For the text-containing cell, return its midpoint in (X, Y) coordinate format. 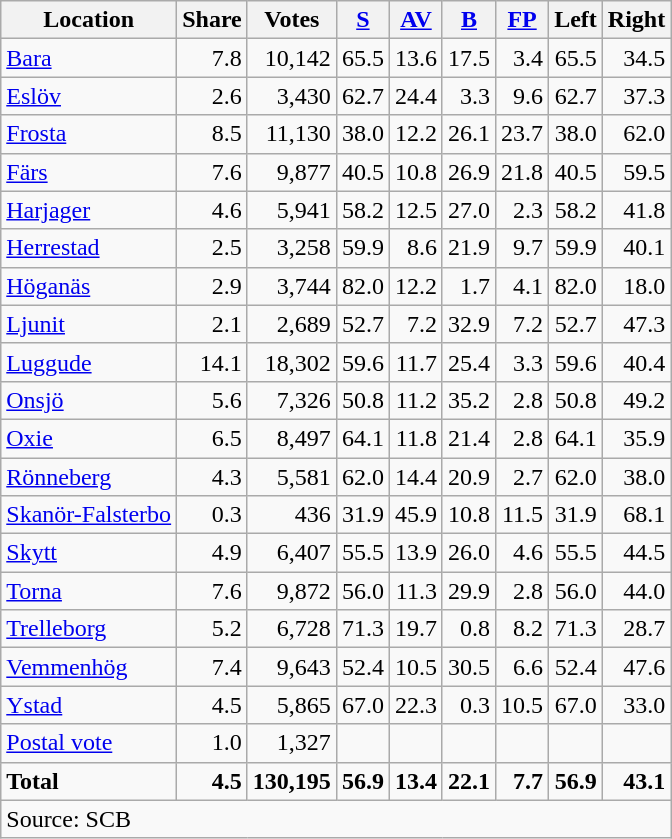
12.5 (416, 210)
20.9 (468, 477)
44.5 (636, 553)
4.3 (212, 477)
18,302 (292, 362)
21.4 (468, 438)
Ystad (89, 705)
11.8 (416, 438)
2.3 (522, 210)
9,643 (292, 667)
9.6 (522, 96)
1.7 (468, 286)
2.6 (212, 96)
3,744 (292, 286)
47.6 (636, 667)
130,195 (292, 781)
Höganäs (89, 286)
B (468, 20)
21.9 (468, 248)
43.1 (636, 781)
Total (89, 781)
10,142 (292, 58)
1.0 (212, 743)
Left (576, 20)
68.1 (636, 515)
11.3 (416, 591)
19.7 (416, 629)
37.3 (636, 96)
8.6 (416, 248)
5,941 (292, 210)
Rönneberg (89, 477)
5.2 (212, 629)
Torna (89, 591)
Skanör-Falsterbo (89, 515)
Oxie (89, 438)
25.4 (468, 362)
17.5 (468, 58)
32.9 (468, 324)
27.0 (468, 210)
4.9 (212, 553)
40.1 (636, 248)
41.8 (636, 210)
4.1 (522, 286)
Trelleborg (89, 629)
47.3 (636, 324)
9.7 (522, 248)
13.4 (416, 781)
0.8 (468, 629)
30.5 (468, 667)
14.4 (416, 477)
45.9 (416, 515)
Herrestad (89, 248)
2.1 (212, 324)
3,430 (292, 96)
Location (89, 20)
Skytt (89, 553)
Share (212, 20)
5,865 (292, 705)
11.5 (522, 515)
Bara (89, 58)
26.9 (468, 172)
44.0 (636, 591)
2.9 (212, 286)
3,258 (292, 248)
6,407 (292, 553)
6.6 (522, 667)
7.8 (212, 58)
9,877 (292, 172)
Vemmenhög (89, 667)
Harjager (89, 210)
33.0 (636, 705)
8.5 (212, 134)
3.4 (522, 58)
22.1 (468, 781)
26.0 (468, 553)
2.7 (522, 477)
AV (416, 20)
Votes (292, 20)
8,497 (292, 438)
5.6 (212, 400)
9,872 (292, 591)
Source: SCB (336, 819)
18.0 (636, 286)
Right (636, 20)
1,327 (292, 743)
59.5 (636, 172)
Luggude (89, 362)
Ljunit (89, 324)
7,326 (292, 400)
11.2 (416, 400)
2.5 (212, 248)
Frosta (89, 134)
S (362, 20)
28.7 (636, 629)
21.8 (522, 172)
436 (292, 515)
29.9 (468, 591)
26.1 (468, 134)
11.7 (416, 362)
35.9 (636, 438)
49.2 (636, 400)
22.3 (416, 705)
2,689 (292, 324)
7.7 (522, 781)
13.9 (416, 553)
FP (522, 20)
40.4 (636, 362)
35.2 (468, 400)
Onsjö (89, 400)
Eslöv (89, 96)
Postal vote (89, 743)
Färs (89, 172)
13.6 (416, 58)
34.5 (636, 58)
8.2 (522, 629)
7.4 (212, 667)
11,130 (292, 134)
6.5 (212, 438)
6,728 (292, 629)
14.1 (212, 362)
23.7 (522, 134)
5,581 (292, 477)
24.4 (416, 96)
